Return the (X, Y) coordinate for the center point of the cell that contains the specified text.  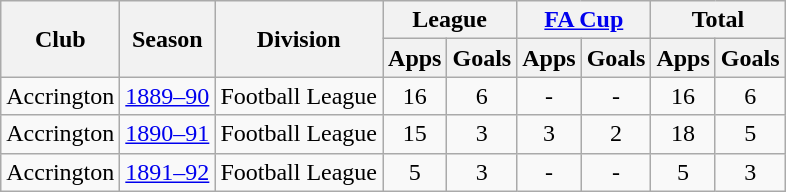
18 (683, 134)
15 (415, 134)
1891–92 (168, 172)
1890–91 (168, 134)
1889–90 (168, 96)
Season (168, 39)
League (450, 20)
Division (299, 39)
Club (60, 39)
FA Cup (584, 20)
Total (718, 20)
2 (616, 134)
